Pinpoint the cell where the given text exists, returning its [x, y] midpoint coordinate. 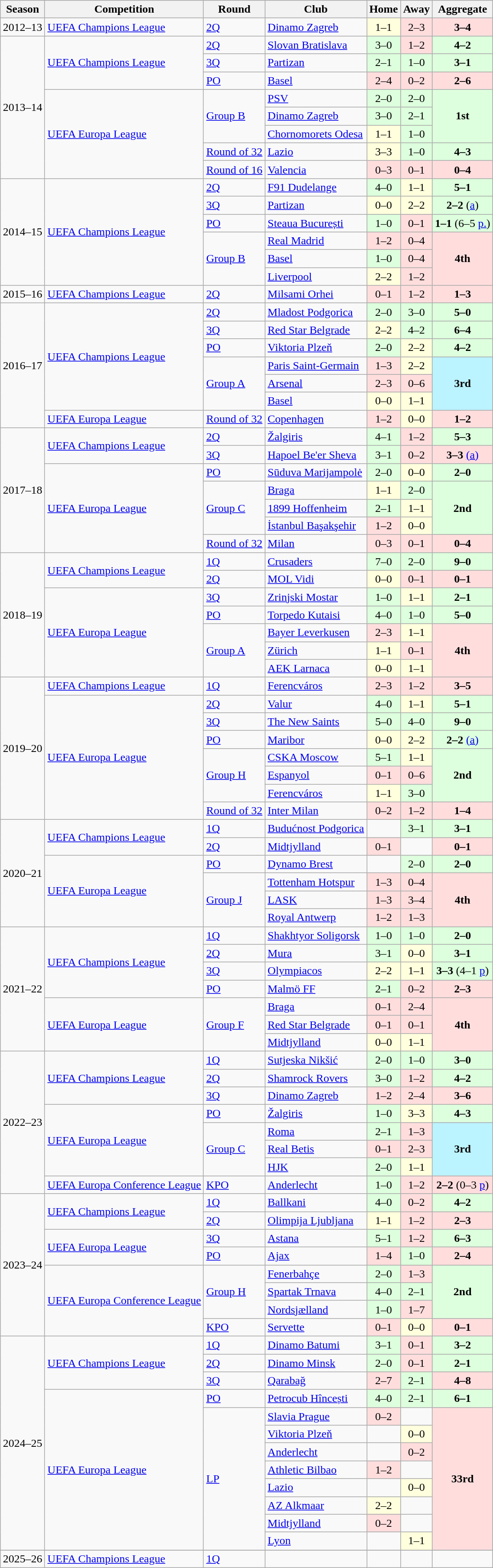
The New Saints [316, 722]
1899 Hoffenheim [316, 508]
PSV [316, 98]
Hapoel Be'er Sheva [316, 454]
Dinamo Minsk [316, 1363]
Lyon [316, 1541]
Chornomorets Odesa [316, 134]
2016–17 [22, 365]
Slavia Prague [316, 1416]
Valur [316, 704]
1st [463, 116]
Fenerbahçe [316, 1274]
Dinamo Batumi [316, 1345]
1–1 (6–5 p.) [463, 223]
Maribor [316, 739]
2–2 (0–3 p) [463, 1185]
Round [234, 9]
LASK [316, 900]
Qarabağ [316, 1381]
Budućnost Podgorica [316, 829]
Liverpool [316, 277]
Sūduva Marijampolė [316, 472]
7–0 [383, 562]
2015–16 [22, 294]
2022–23 [22, 1122]
Astana [316, 1238]
F91 Dudelange [316, 187]
Roma [316, 1131]
4–8 [463, 1381]
Malmö FF [316, 989]
2025–26 [22, 1559]
Slovan Bratislava [316, 45]
2014–15 [22, 232]
Royal Antwerp [316, 918]
Milan [316, 544]
Copenhagen [316, 419]
5–3 [463, 437]
2020–21 [22, 873]
Servette [316, 1327]
3–3 (4–1 p) [463, 971]
AZ Alkmaar [316, 1505]
Espanyol [316, 775]
Valencia [316, 169]
3–3 (a) [463, 454]
1–7 [416, 1309]
Spartak Trnava [316, 1291]
2–6 [463, 80]
Paris Saint-Germain [316, 365]
Club [316, 9]
Mladost Podgorica [316, 312]
Nordsjælland [316, 1309]
2019–20 [22, 748]
Inter Milan [316, 811]
HJK [316, 1167]
Milsami Orhei [316, 294]
2018–19 [22, 615]
Olympiacos [316, 971]
2024–25 [22, 1443]
2013–14 [22, 107]
2–7 [383, 1381]
Ballkani [316, 1203]
2023–24 [22, 1265]
Aggregate [463, 9]
Home [383, 9]
CSKA Moscow [316, 757]
LP [234, 1479]
Zürich [316, 650]
3–6 [463, 1096]
Bayer Leverkusen [316, 633]
33rd [463, 1479]
6–3 [463, 1238]
Arsenal [316, 383]
Real Betis [316, 1149]
Group J [234, 900]
Steaua București [316, 223]
AEK Larnaca [316, 668]
Competition [125, 9]
Sutjeska Nikšić [316, 1060]
2017–18 [22, 490]
Round of 16 [234, 169]
Away [416, 9]
İstanbul Başakşehir [316, 526]
Group F [234, 1024]
3–5 [463, 686]
Crusaders [316, 562]
Dynamo Brest [316, 864]
Torpedo Kutaisi [316, 615]
6–1 [463, 1399]
Petrocub Hîncești [316, 1399]
3–2 [463, 1345]
Real Madrid [316, 241]
2012–13 [22, 27]
MOL Vidi [316, 579]
Zrinjski Mostar [316, 597]
Tottenham Hotspur [316, 882]
Ajax [316, 1256]
Shamrock Rovers [316, 1078]
Athletic Bilbao [316, 1470]
Mura [316, 953]
2021–22 [22, 989]
4–1 [383, 437]
6–4 [463, 330]
Season [22, 9]
Olimpija Ljubljana [316, 1220]
Shakhtyor Soligorsk [316, 935]
